Scan for the cell matching the given text and deliver its (X, Y) coordinate at center. 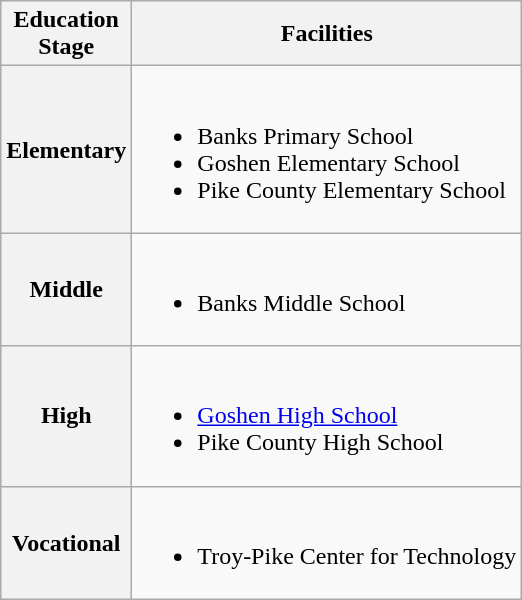
Elementary (66, 150)
Banks Middle School (327, 290)
Troy-Pike Center for Technology (327, 542)
Vocational (66, 542)
Banks Primary SchoolGoshen Elementary SchoolPike County Elementary School (327, 150)
High (66, 416)
EducationStage (66, 34)
Middle (66, 290)
Facilities (327, 34)
Goshen High SchoolPike County High School (327, 416)
